From the cell containing the given text, extract its center point as (x, y) coordinate. 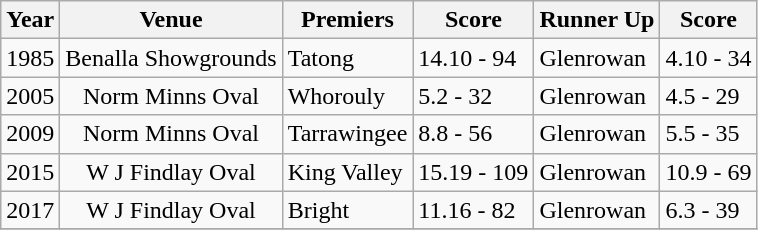
Year (30, 20)
4.10 - 34 (708, 58)
5.2 - 32 (474, 96)
King Valley (348, 172)
Venue (171, 20)
1985 (30, 58)
Tatong (348, 58)
5.5 - 35 (708, 134)
Premiers (348, 20)
8.8 - 56 (474, 134)
11.16 - 82 (474, 210)
2005 (30, 96)
15.19 - 109 (474, 172)
Whorouly (348, 96)
Bright (348, 210)
2015 (30, 172)
14.10 - 94 (474, 58)
2017 (30, 210)
2009 (30, 134)
10.9 - 69 (708, 172)
Tarrawingee (348, 134)
Runner Up (597, 20)
Benalla Showgrounds (171, 58)
6.3 - 39 (708, 210)
4.5 - 29 (708, 96)
